Extract the (X, Y) coordinate from the center of the cell holding the provided text.  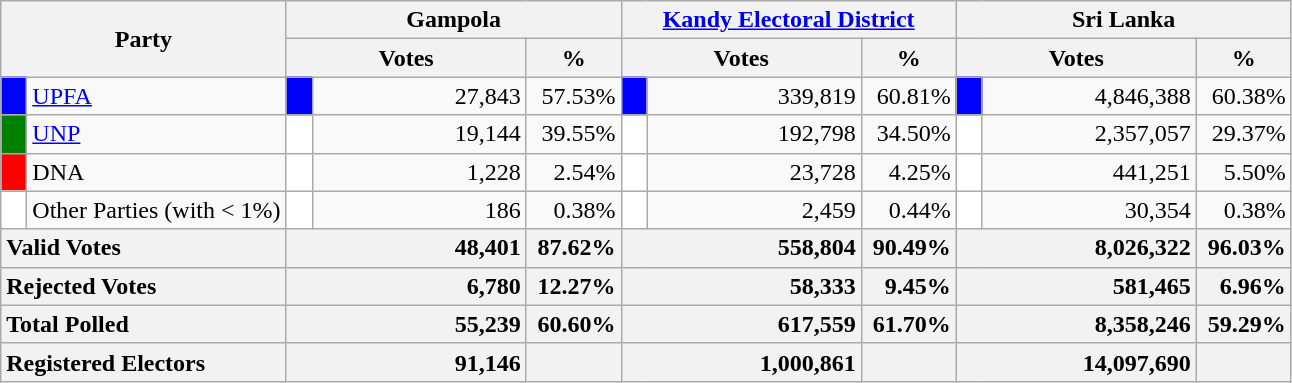
6.96% (1244, 286)
Total Polled (144, 324)
192,798 (754, 134)
2.54% (574, 172)
Kandy Electoral District (788, 20)
0.44% (908, 210)
5.50% (1244, 172)
29.37% (1244, 134)
60.60% (574, 324)
6,780 (406, 286)
Other Parties (with < 1%) (156, 210)
14,097,690 (1076, 362)
Rejected Votes (144, 286)
4.25% (908, 172)
4,846,388 (1089, 96)
34.50% (908, 134)
90.49% (908, 248)
9.45% (908, 286)
87.62% (574, 248)
23,728 (754, 172)
UNP (156, 134)
558,804 (741, 248)
55,239 (406, 324)
60.81% (908, 96)
57.53% (574, 96)
60.38% (1244, 96)
2,357,057 (1089, 134)
8,358,246 (1076, 324)
8,026,322 (1076, 248)
30,354 (1089, 210)
DNA (156, 172)
19,144 (419, 134)
Valid Votes (144, 248)
Gampola (454, 20)
Sri Lanka (1124, 20)
186 (419, 210)
617,559 (741, 324)
441,251 (1089, 172)
UPFA (156, 96)
339,819 (754, 96)
58,333 (741, 286)
61.70% (908, 324)
1,228 (419, 172)
12.27% (574, 286)
91,146 (406, 362)
581,465 (1076, 286)
59.29% (1244, 324)
96.03% (1244, 248)
27,843 (419, 96)
Party (144, 39)
48,401 (406, 248)
39.55% (574, 134)
Registered Electors (144, 362)
2,459 (754, 210)
1,000,861 (741, 362)
